Locate the cell with the specified text and output its (X, Y) center coordinate. 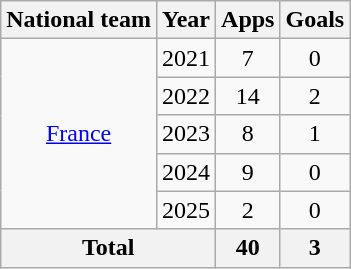
2025 (186, 210)
7 (248, 58)
France (79, 134)
8 (248, 134)
40 (248, 248)
1 (315, 134)
Year (186, 20)
2021 (186, 58)
Goals (315, 20)
National team (79, 20)
2022 (186, 96)
14 (248, 96)
Apps (248, 20)
9 (248, 172)
2024 (186, 172)
3 (315, 248)
2023 (186, 134)
Total (108, 248)
